Determine the (x, y) coordinate at the center of the cell enclosing the given text.  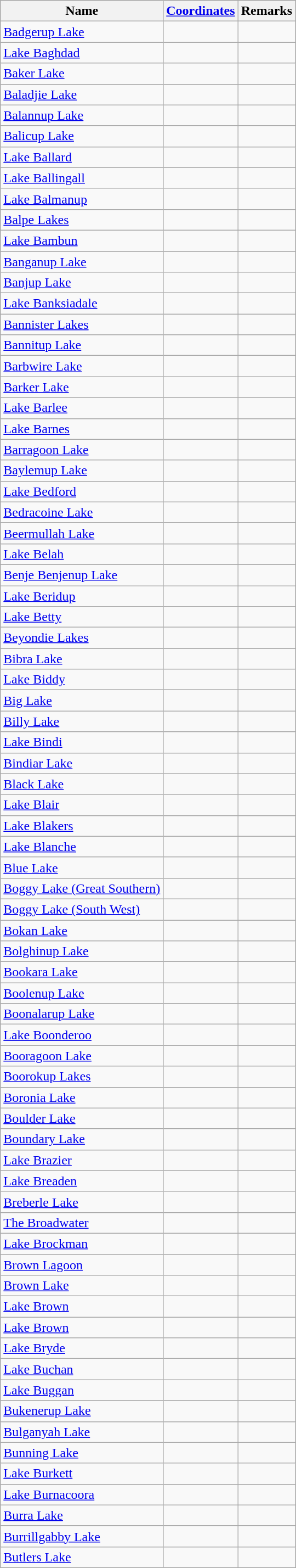
Bedracoine Lake (82, 512)
Black Lake (82, 784)
Boggy Lake (Great Southern) (82, 888)
Booragoon Lake (82, 1056)
Lake Biddy (82, 680)
Lake Burkett (82, 1474)
Bookara Lake (82, 972)
Bokan Lake (82, 931)
The Broadwater (82, 1223)
Boronia Lake (82, 1097)
Billy Lake (82, 721)
Lake Balmanup (82, 199)
Lake Buchan (82, 1369)
Lake Blair (82, 805)
Bannitup Lake (82, 345)
Lake Betty (82, 617)
Beermullah Lake (82, 533)
Lake Baghdad (82, 53)
Lake Bryde (82, 1348)
Remarks (266, 11)
Bibra Lake (82, 659)
Lake Buggan (82, 1390)
Boundary Lake (82, 1139)
Benje Benjenup Lake (82, 575)
Boulder Lake (82, 1118)
Boonalarup Lake (82, 1014)
Banjup Lake (82, 283)
Brown Lagoon (82, 1264)
Bukenerup Lake (82, 1411)
Lake Bedford (82, 491)
Baylemup Lake (82, 471)
Banganup Lake (82, 262)
Big Lake (82, 701)
Lake Belah (82, 554)
Breberle Lake (82, 1202)
Lake Burnacoora (82, 1494)
Lake Brockman (82, 1244)
Lake Bambun (82, 240)
Blue Lake (82, 867)
Lake Blakers (82, 826)
Bannister Lakes (82, 324)
Lake Bindi (82, 742)
Badgerup Lake (82, 32)
Barbwire Lake (82, 366)
Boggy Lake (South West) (82, 909)
Barker Lake (82, 387)
Balicup Lake (82, 136)
Lake Breaden (82, 1181)
Baladjie Lake (82, 94)
Bulganyah Lake (82, 1432)
Bindiar Lake (82, 763)
Barragoon Lake (82, 450)
Lake Boonderoo (82, 1035)
Boolenup Lake (82, 993)
Bolghinup Lake (82, 951)
Coordinates (201, 11)
Bunning Lake (82, 1453)
Beyondie Lakes (82, 638)
Lake Blanche (82, 847)
Lake Brazier (82, 1160)
Burrillgabby Lake (82, 1536)
Butlers Lake (82, 1557)
Name (82, 11)
Lake Banksiadale (82, 304)
Brown Lake (82, 1286)
Balpe Lakes (82, 220)
Lake Barlee (82, 408)
Burra Lake (82, 1515)
Boorokup Lakes (82, 1077)
Balannup Lake (82, 115)
Lake Ballard (82, 157)
Lake Barnes (82, 429)
Baker Lake (82, 74)
Lake Ballingall (82, 178)
Lake Beridup (82, 596)
